Search for the cell housing the specified text and yield its (x, y) center coordinate. 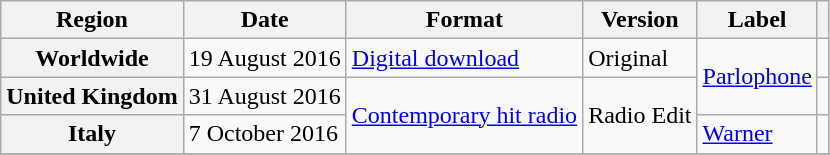
31 August 2016 (264, 96)
Radio Edit (640, 115)
Digital download (464, 58)
19 August 2016 (264, 58)
Worldwide (92, 58)
Italy (92, 134)
Parlophone (757, 77)
Contemporary hit radio (464, 115)
Version (640, 20)
United Kingdom (92, 96)
Warner (757, 134)
Original (640, 58)
Format (464, 20)
7 October 2016 (264, 134)
Region (92, 20)
Label (757, 20)
Date (264, 20)
